Provide the (X, Y) coordinate of the cell's center where the given text is located.  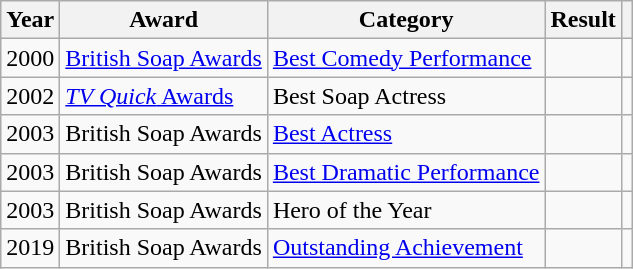
Best Dramatic Performance (406, 172)
Best Actress (406, 134)
Outstanding Achievement (406, 248)
Category (406, 20)
Award (164, 20)
Year (30, 20)
TV Quick Awards (164, 96)
Best Comedy Performance (406, 58)
Best Soap Actress (406, 96)
2019 (30, 248)
Result (583, 20)
2002 (30, 96)
2000 (30, 58)
Hero of the Year (406, 210)
